Locate the cell with the specified text and output its [X, Y] center coordinate. 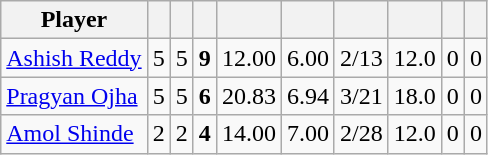
4 [204, 134]
6.94 [308, 96]
Amol Shinde [74, 134]
6.00 [308, 58]
7.00 [308, 134]
Player [74, 20]
18.0 [414, 96]
12.00 [248, 58]
Ashish Reddy [74, 58]
3/21 [361, 96]
14.00 [248, 134]
2/28 [361, 134]
20.83 [248, 96]
Pragyan Ojha [74, 96]
2/13 [361, 58]
6 [204, 96]
9 [204, 58]
